Identify which cell holds the provided text, then report its [x, y] central coordinate. 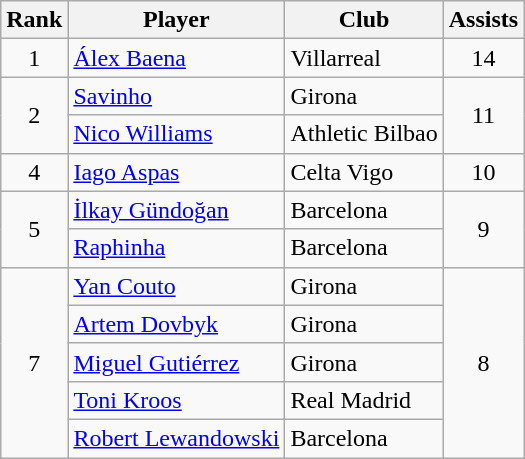
10 [483, 172]
14 [483, 58]
1 [34, 58]
11 [483, 115]
Rank [34, 20]
Savinho [176, 96]
Artem Dovbyk [176, 324]
Raphinha [176, 248]
Celta Vigo [364, 172]
5 [34, 229]
2 [34, 115]
7 [34, 362]
Miguel Gutiérrez [176, 362]
Athletic Bilbao [364, 134]
Toni Kroos [176, 400]
Yan Couto [176, 286]
Villarreal [364, 58]
Real Madrid [364, 400]
Robert Lewandowski [176, 438]
İlkay Gündoğan [176, 210]
Assists [483, 20]
9 [483, 229]
Iago Aspas [176, 172]
Nico Williams [176, 134]
Club [364, 20]
Álex Baena [176, 58]
Player [176, 20]
4 [34, 172]
8 [483, 362]
